Determine the [x, y] coordinate at the center of the cell enclosing the given text.  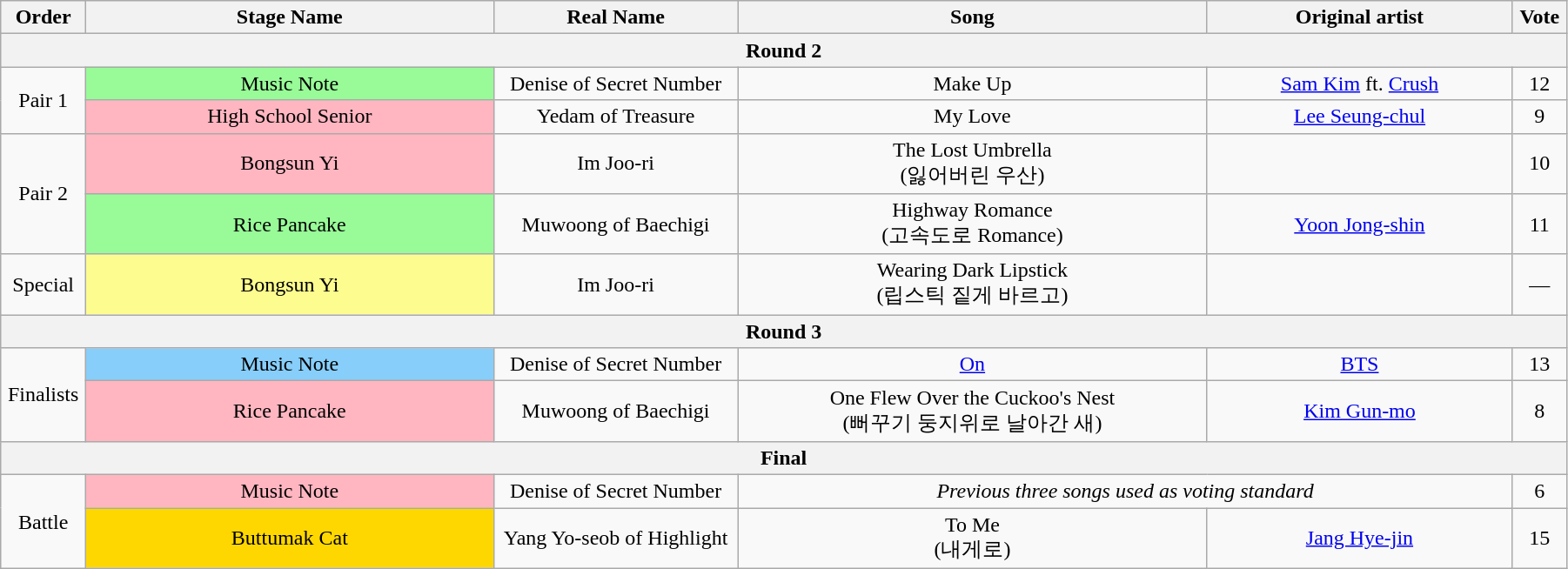
Song [973, 17]
Stage Name [290, 17]
12 [1539, 84]
Highway Romance(고속도로 Romance) [973, 224]
One Flew Over the Cuckoo's Nest(뻐꾸기 둥지위로 날아간 새) [973, 412]
9 [1539, 117]
Battle [44, 521]
Real Name [616, 17]
Yoon Jong-shin [1359, 224]
Round 2 [784, 50]
On [973, 365]
Kim Gun-mo [1359, 412]
6 [1539, 491]
11 [1539, 224]
Original artist [1359, 17]
Wearing Dark Lipstick(립스틱 짙게 바르고) [973, 284]
Vote [1539, 17]
Special [44, 284]
Pair 1 [44, 100]
Yedam of Treasure [616, 117]
Final [784, 458]
8 [1539, 412]
Buttumak Cat [290, 539]
Sam Kim ft. Crush [1359, 84]
15 [1539, 539]
10 [1539, 164]
BTS [1359, 365]
Make Up [973, 84]
13 [1539, 365]
High School Senior [290, 117]
— [1539, 284]
My Love [973, 117]
Yang Yo-seob of Highlight [616, 539]
Pair 2 [44, 193]
Previous three songs used as voting standard [1125, 491]
Round 3 [784, 331]
Order [44, 17]
Lee Seung-chul [1359, 117]
Finalists [44, 395]
To Me(내게로) [973, 539]
The Lost Umbrella(잃어버린 우산) [973, 164]
Jang Hye-jin [1359, 539]
